Pinpoint the cell where the given text exists, returning its [X, Y] midpoint coordinate. 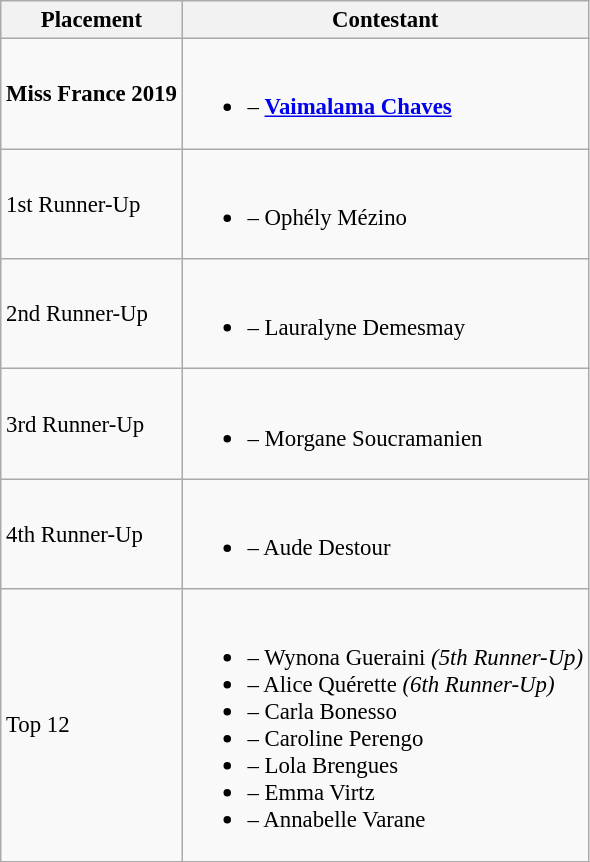
Top 12 [92, 725]
Contestant [385, 20]
3rd Runner-Up [92, 424]
2nd Runner-Up [92, 314]
– Wynona Gueraini (5th Runner-Up) – Alice Quérette (6th Runner-Up) – Carla Bonesso – Caroline Perengo – Lola Brengues – Emma Virtz – Annabelle Varane [385, 725]
4th Runner-Up [92, 534]
– Lauralyne Demesmay [385, 314]
– Ophély Mézino [385, 204]
– Vaimalama Chaves [385, 94]
– Aude Destour [385, 534]
– Morgane Soucramanien [385, 424]
1st Runner-Up [92, 204]
Miss France 2019 [92, 94]
Placement [92, 20]
